From the cell containing the given text, extract its center point as [X, Y] coordinate. 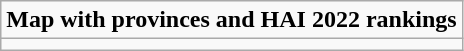
Map with provinces and HAI 2022 rankings [232, 20]
